Return the [x, y] coordinate for the center point of the cell that contains the specified text.  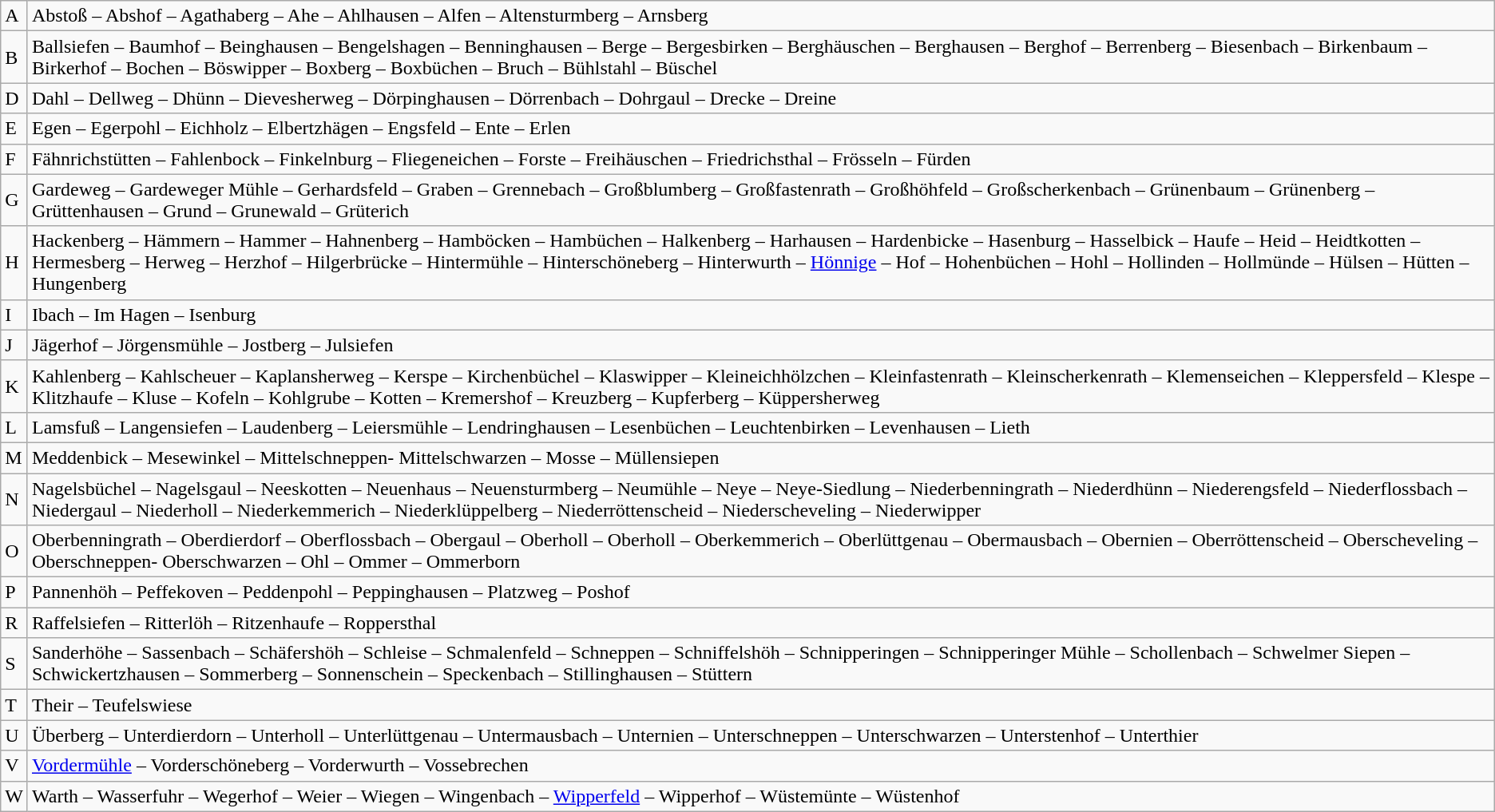
U [14, 735]
Überberg – Unterdierdorn – Unterholl – Unterlüttgenau – Untermausbach – Unternien – Unterschneppen – Unterschwarzen – Unterstenhof – Unterthier [760, 735]
W [14, 796]
K [14, 386]
Ibach – Im Hagen – Isenburg [760, 315]
O [14, 551]
Meddenbick – Mesewinkel – Mittelschneppen- Mittelschwarzen – Mosse – Müllensiepen [760, 457]
D [14, 98]
I [14, 315]
Abstoß – Abshof – Agathaberg – Ahe – Ahlhausen – Alfen – Altensturmberg – Arnsberg [760, 16]
Their – Teufelswiese [760, 705]
F [14, 159]
Egen – Egerpohl – Eichholz – Elbertzhägen – Engsfeld – Ente – Erlen [760, 129]
P [14, 592]
Warth – Wasserfuhr – Wegerhof – Weier – Wiegen – Wingenbach – Wipperfeld – Wipperhof – Wüstemünte – Wüstenhof [760, 796]
J [14, 345]
V [14, 766]
Vordermühle – Vorderschöneberg – Vorderwurth – Vossebrechen [760, 766]
Jägerhof – Jörgensmühle – Jostberg – Julsiefen [760, 345]
Raffelsiefen – Ritterlöh – Ritzenhaufe – Roppersthal [760, 623]
T [14, 705]
Dahl – Dellweg – Dhünn – Dievesherweg – Dörpinghausen – Dörrenbach – Dohrgaul – Drecke – Dreine [760, 98]
B [14, 57]
A [14, 16]
G [14, 200]
N [14, 498]
Lamsfuß – Langensiefen – Laudenberg – Leiersmühle – Lendringhausen – Lesenbüchen – Leuchtenbirken – Levenhausen – Lieth [760, 427]
M [14, 457]
Fähnrichstütten – Fahlenbock – Finkelnburg – Fliegeneichen – Forste – Freihäuschen – Friedrichsthal – Frösseln – Fürden [760, 159]
E [14, 129]
L [14, 427]
S [14, 664]
R [14, 623]
H [14, 263]
Pannenhöh – Peffekoven – Peddenpohl – Peppinghausen – Platzweg – Poshof [760, 592]
